Scan for the cell matching the given text and deliver its (X, Y) coordinate at center. 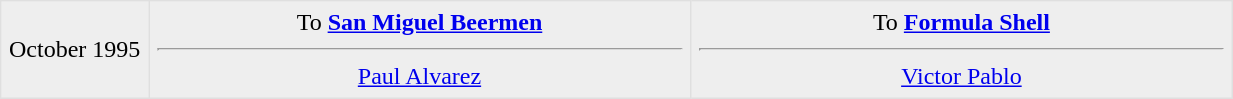
To Formula ShellVictor Pablo (961, 50)
October 1995 (75, 50)
To San Miguel BeermenPaul Alvarez (420, 50)
